Pinpoint the cell where the given text exists, returning its [X, Y] midpoint coordinate. 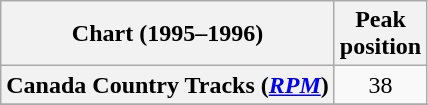
Canada Country Tracks (RPM) [168, 85]
Chart (1995–1996) [168, 34]
Peakposition [380, 34]
38 [380, 85]
